From the cell containing the given text, extract its center point as [X, Y] coordinate. 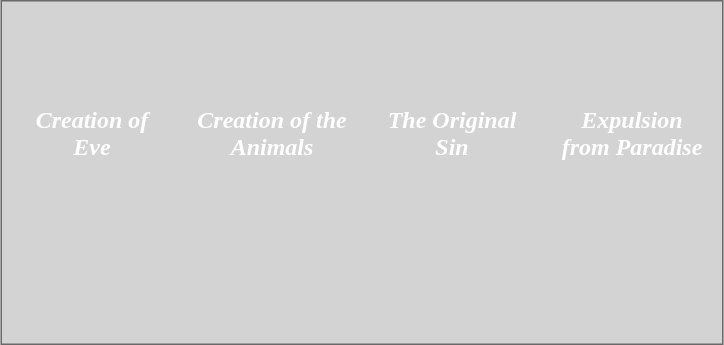
The Original Sin [452, 218]
Expulsion from Paradise [632, 218]
Creation of the Animals [272, 218]
Creation of Eve [92, 218]
